Identify which cell holds the provided text, then report its (X, Y) central coordinate. 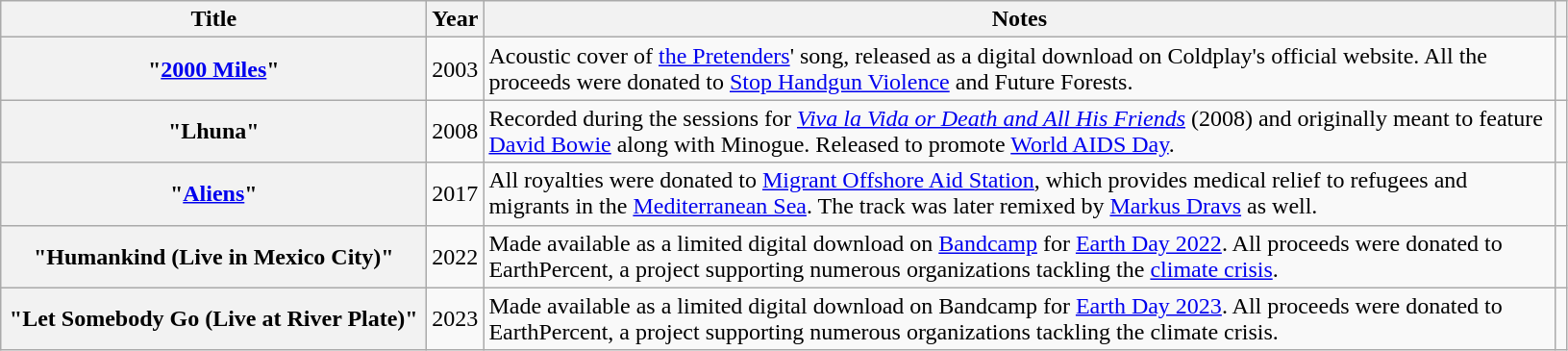
"2000 Miles" (213, 69)
2023 (456, 319)
Title (213, 19)
Notes (1019, 19)
"Let Somebody Go (Live at River Plate)" (213, 319)
"Humankind (Live in Mexico City)" (213, 256)
2008 (456, 131)
"Aliens" (213, 194)
"Lhuna" (213, 131)
2022 (456, 256)
2017 (456, 194)
2003 (456, 69)
Year (456, 19)
